Capture the cell that displays the provided text and extract its [X, Y] central coordinate. 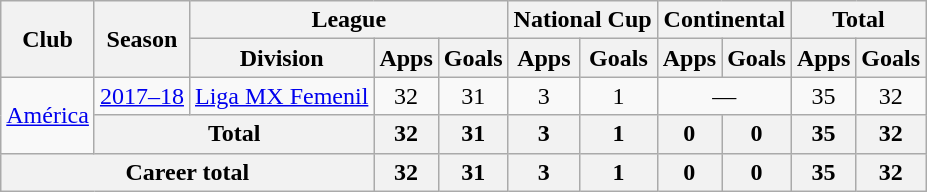
National Cup [582, 20]
Liga MX Femenil [281, 96]
League [348, 20]
Career total [188, 172]
Division [281, 58]
Club [48, 39]
Continental [724, 20]
Season [142, 39]
— [724, 96]
América [48, 115]
2017–18 [142, 96]
